Find where the given text appears and provide that cell's center as (x, y) coordinate. 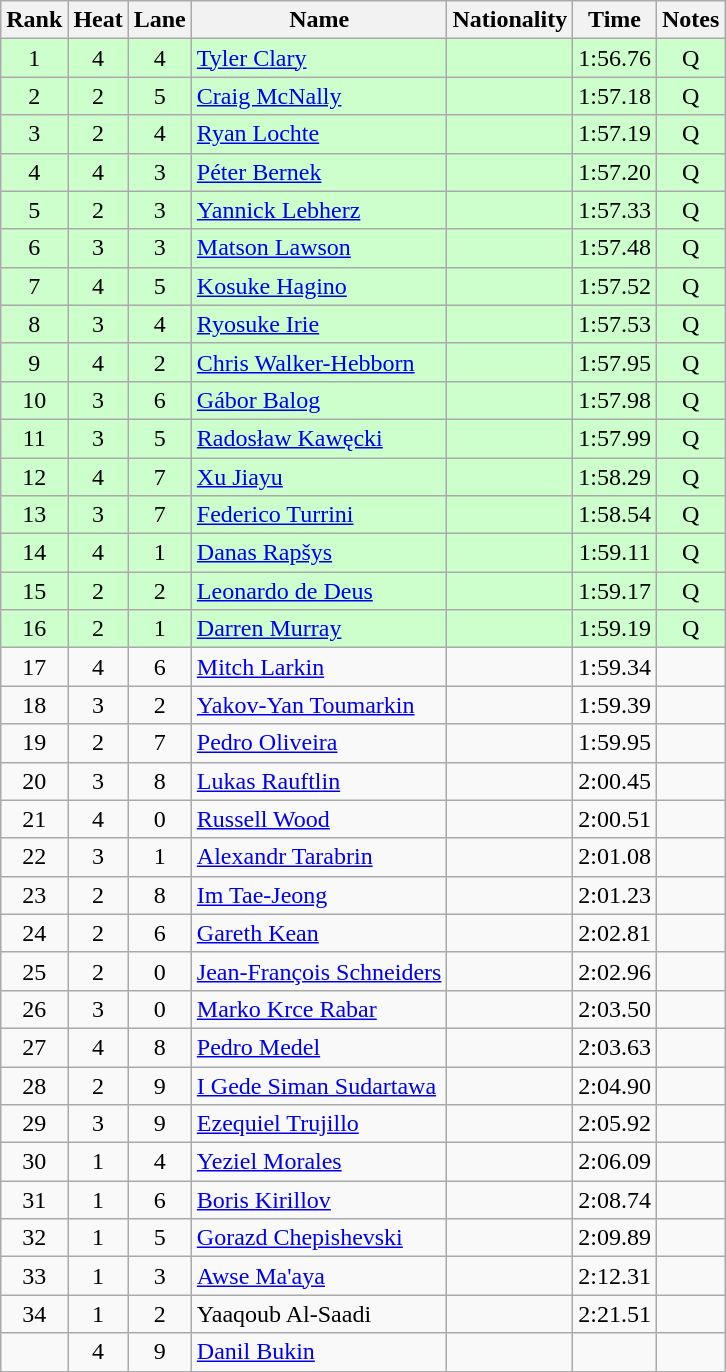
Boris Kirillov (319, 1200)
27 (34, 1047)
Awse Ma'aya (319, 1276)
Heat (98, 20)
2:21.51 (615, 1314)
Ryosuke Irie (319, 324)
26 (34, 1009)
23 (34, 895)
1:57.52 (615, 286)
Yaaqoub Al-Saadi (319, 1314)
1:57.48 (615, 248)
2:02.81 (615, 933)
1:57.20 (615, 172)
2:01.08 (615, 857)
2:00.45 (615, 781)
1:58.29 (615, 477)
14 (34, 553)
Russell Wood (319, 819)
1:57.95 (615, 362)
1:57.33 (615, 210)
Craig McNally (319, 96)
25 (34, 971)
16 (34, 629)
2:01.23 (615, 895)
11 (34, 438)
17 (34, 667)
13 (34, 515)
Darren Murray (319, 629)
Leonardo de Deus (319, 591)
Ryan Lochte (319, 134)
Yakov-Yan Toumarkin (319, 705)
Pedro Oliveira (319, 743)
Mitch Larkin (319, 667)
Radosław Kawęcki (319, 438)
18 (34, 705)
Péter Bernek (319, 172)
2:03.50 (615, 1009)
30 (34, 1162)
2:08.74 (615, 1200)
2:06.09 (615, 1162)
1:57.99 (615, 438)
1:57.18 (615, 96)
1:57.98 (615, 400)
29 (34, 1124)
2:09.89 (615, 1238)
34 (34, 1314)
Jean-François Schneiders (319, 971)
33 (34, 1276)
Danil Bukin (319, 1352)
1:58.54 (615, 515)
1:59.19 (615, 629)
31 (34, 1200)
I Gede Siman Sudartawa (319, 1085)
28 (34, 1085)
21 (34, 819)
15 (34, 591)
Danas Rapšys (319, 553)
19 (34, 743)
Kosuke Hagino (319, 286)
2:00.51 (615, 819)
Name (319, 20)
Yannick Lebherz (319, 210)
Nationality (510, 20)
1:59.17 (615, 591)
2:04.90 (615, 1085)
24 (34, 933)
Pedro Medel (319, 1047)
Tyler Clary (319, 58)
Matson Lawson (319, 248)
2:12.31 (615, 1276)
32 (34, 1238)
1:59.34 (615, 667)
Rank (34, 20)
Time (615, 20)
Gorazd Chepishevski (319, 1238)
Gábor Balog (319, 400)
Lukas Rauftlin (319, 781)
1:59.11 (615, 553)
1:57.19 (615, 134)
Alexandr Tarabrin (319, 857)
Chris Walker-Hebborn (319, 362)
Yeziel Morales (319, 1162)
2:02.96 (615, 971)
Lane (160, 20)
Notes (690, 20)
2:05.92 (615, 1124)
2:03.63 (615, 1047)
Im Tae-Jeong (319, 895)
Marko Krce Rabar (319, 1009)
1:57.53 (615, 324)
1:59.39 (615, 705)
Federico Turrini (319, 515)
12 (34, 477)
1:59.95 (615, 743)
20 (34, 781)
Ezequiel Trujillo (319, 1124)
10 (34, 400)
Xu Jiayu (319, 477)
1:56.76 (615, 58)
Gareth Kean (319, 933)
22 (34, 857)
